Output the [x, y] coordinate of the center of the cell containing the given text.  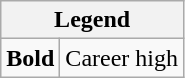
Career high [122, 58]
Legend [92, 20]
Bold [30, 58]
